Search for the cell housing the specified text and yield its [x, y] center coordinate. 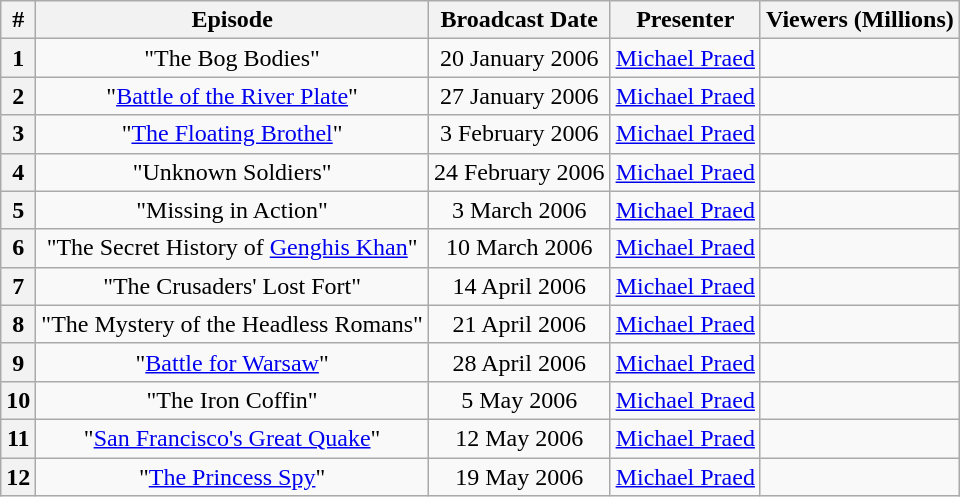
1 [18, 58]
19 May 2006 [519, 477]
8 [18, 324]
7 [18, 286]
3 March 2006 [519, 210]
4 [18, 172]
"Battle for Warsaw" [232, 362]
12 [18, 477]
12 May 2006 [519, 438]
6 [18, 248]
"Missing in Action" [232, 210]
Presenter [685, 20]
21 April 2006 [519, 324]
"Battle of the River Plate" [232, 96]
10 March 2006 [519, 248]
14 April 2006 [519, 286]
"The Crusaders' Lost Fort" [232, 286]
5 [18, 210]
Episode [232, 20]
27 January 2006 [519, 96]
11 [18, 438]
"The Mystery of the Headless Romans" [232, 324]
"The Iron Coffin" [232, 400]
3 [18, 134]
Broadcast Date [519, 20]
Viewers (Millions) [860, 20]
5 May 2006 [519, 400]
# [18, 20]
10 [18, 400]
3 February 2006 [519, 134]
2 [18, 96]
"The Princess Spy" [232, 477]
"The Bog Bodies" [232, 58]
28 April 2006 [519, 362]
9 [18, 362]
"San Francisco's Great Quake" [232, 438]
"The Secret History of Genghis Khan" [232, 248]
"Unknown Soldiers" [232, 172]
"The Floating Brothel" [232, 134]
20 January 2006 [519, 58]
24 February 2006 [519, 172]
